Output the (x, y) coordinate of the center of the cell containing the given text.  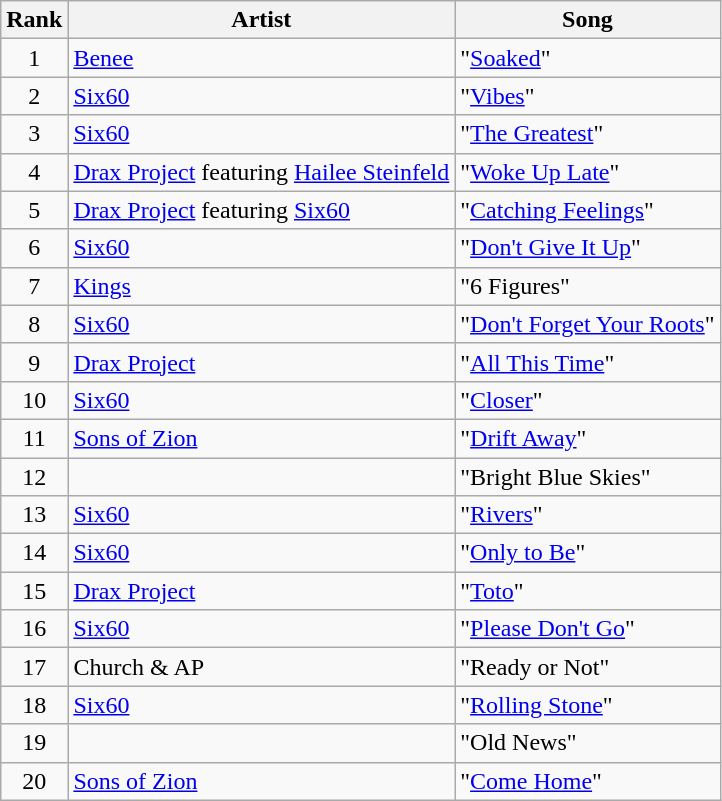
"Toto" (588, 591)
16 (34, 629)
"Vibes" (588, 96)
Rank (34, 20)
"Please Don't Go" (588, 629)
4 (34, 172)
5 (34, 210)
Kings (262, 286)
13 (34, 515)
"Soaked" (588, 58)
15 (34, 591)
14 (34, 553)
6 (34, 248)
"6 Figures" (588, 286)
"The Greatest" (588, 134)
"Catching Feelings" (588, 210)
18 (34, 705)
12 (34, 477)
"Come Home" (588, 781)
9 (34, 362)
"Don't Give It Up" (588, 248)
"Only to Be" (588, 553)
3 (34, 134)
Church & AP (262, 667)
17 (34, 667)
"Ready or Not" (588, 667)
"Bright Blue Skies" (588, 477)
Artist (262, 20)
11 (34, 438)
"Old News" (588, 743)
"Drift Away" (588, 438)
Drax Project featuring Six60 (262, 210)
"Don't Forget Your Roots" (588, 324)
"Rolling Stone" (588, 705)
"Rivers" (588, 515)
1 (34, 58)
Benee (262, 58)
10 (34, 400)
20 (34, 781)
7 (34, 286)
Song (588, 20)
19 (34, 743)
"Closer" (588, 400)
"Woke Up Late" (588, 172)
Drax Project featuring Hailee Steinfeld (262, 172)
8 (34, 324)
2 (34, 96)
"All This Time" (588, 362)
